Pinpoint the cell where the given text exists, returning its [X, Y] midpoint coordinate. 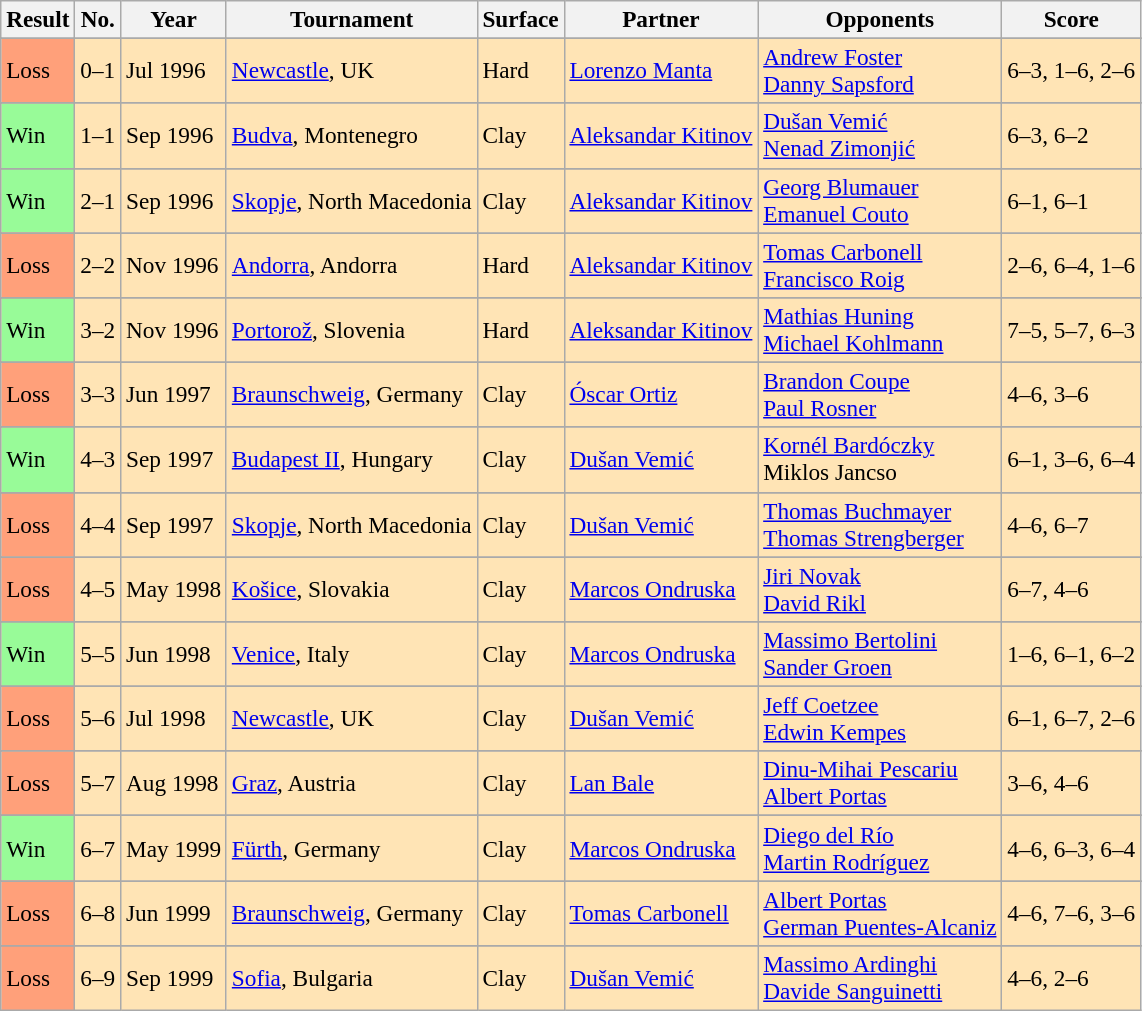
4–6, 3–6 [1072, 394]
Andorra, Andorra [352, 264]
Portorož, Slovenia [352, 330]
6–1, 6–1 [1072, 200]
2–1 [98, 200]
2–2 [98, 264]
Óscar Ortiz [661, 394]
Score [1072, 19]
6–1, 3–6, 6–4 [1072, 460]
4–6, 6–7 [1072, 524]
Andrew Foster Danny Sapsford [880, 70]
Košice, Slovakia [352, 588]
Venice, Italy [352, 654]
Kornél Bardóczky Miklos Jancso [880, 460]
4–6, 6–3, 6–4 [1072, 848]
Dušan Vemić Nenad Zimonjić [880, 136]
Sofia, Bulgaria [352, 978]
Dinu-Mihai Pescariu Albert Portas [880, 784]
6–7, 4–6 [1072, 588]
Jun 1997 [174, 394]
Fürth, Germany [352, 848]
Thomas Buchmayer Thomas Strengberger [880, 524]
Year [174, 19]
Budva, Montenegro [352, 136]
6–3, 1–6, 2–6 [1072, 70]
7–5, 5–7, 6–3 [1072, 330]
Opponents [880, 19]
Tomas Carbonell [661, 912]
Brandon Coupe Paul Rosner [880, 394]
4–6, 7–6, 3–6 [1072, 912]
5–7 [98, 784]
Budapest II, Hungary [352, 460]
Jiri Novak David Rikl [880, 588]
3–3 [98, 394]
No. [98, 19]
Jeff Coetzee Edwin Kempes [880, 718]
Tomas Carbonell Francisco Roig [880, 264]
4–6, 2–6 [1072, 978]
Aug 1998 [174, 784]
Graz, Austria [352, 784]
May 1998 [174, 588]
Result [38, 19]
4–4 [98, 524]
1–6, 6–1, 6–2 [1072, 654]
Georg Blumauer Emanuel Couto [880, 200]
Jun 1998 [174, 654]
5–5 [98, 654]
Sep 1999 [174, 978]
Jun 1999 [174, 912]
5–6 [98, 718]
Tournament [352, 19]
Lan Bale [661, 784]
4–3 [98, 460]
Albert Portas German Puentes-Alcaniz [880, 912]
Massimo Ardinghi Davide Sanguinetti [880, 978]
Lorenzo Manta [661, 70]
6–9 [98, 978]
Surface [520, 19]
Massimo Bertolini Sander Groen [880, 654]
6–8 [98, 912]
3–2 [98, 330]
4–5 [98, 588]
6–1, 6–7, 2–6 [1072, 718]
6–3, 6–2 [1072, 136]
Partner [661, 19]
Diego del Río Martin Rodríguez [880, 848]
Jul 1996 [174, 70]
2–6, 6–4, 1–6 [1072, 264]
1–1 [98, 136]
Jul 1998 [174, 718]
May 1999 [174, 848]
Mathias Huning Michael Kohlmann [880, 330]
0–1 [98, 70]
3–6, 4–6 [1072, 784]
6–7 [98, 848]
